Search for the cell housing the specified text and yield its [X, Y] center coordinate. 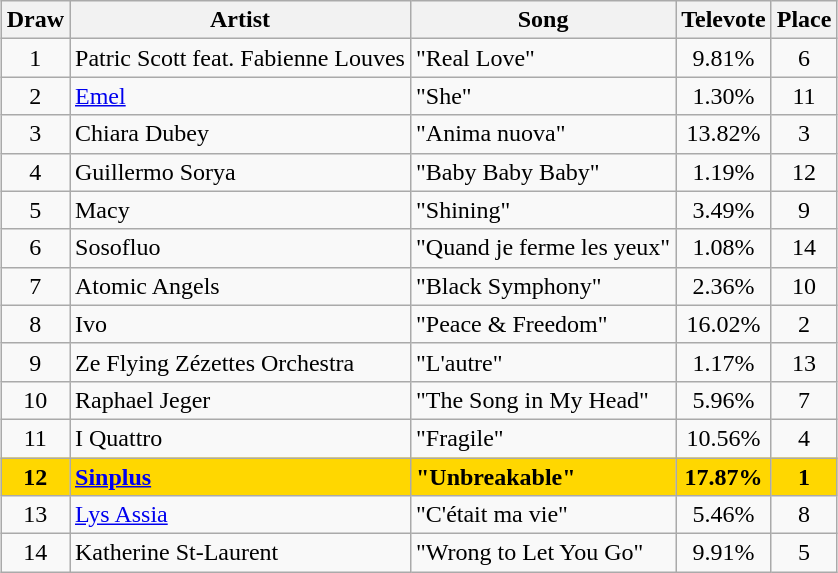
"Anima nuova" [542, 134]
9.81% [724, 58]
13.82% [724, 134]
"Wrong to Let You Go" [542, 553]
Atomic Angels [240, 286]
Patric Scott feat. Fabienne Louves [240, 58]
Song [542, 20]
"Shining" [542, 210]
Macy [240, 210]
Sosofluo [240, 248]
"Quand je ferme les yeux" [542, 248]
Katherine St-Laurent [240, 553]
16.02% [724, 324]
"Black Symphony" [542, 286]
10.56% [724, 438]
Televote [724, 20]
Place [804, 20]
2.36% [724, 286]
"C'était ma vie" [542, 515]
"Fragile" [542, 438]
Sinplus [240, 477]
"L'autre" [542, 362]
9.91% [724, 553]
1.30% [724, 96]
"She" [542, 96]
Ze Flying Zézettes Orchestra [240, 362]
Emel [240, 96]
17.87% [724, 477]
3.49% [724, 210]
I Quattro [240, 438]
1.08% [724, 248]
"Real Love" [542, 58]
5.96% [724, 400]
Guillermo Sorya [240, 172]
"The Song in My Head" [542, 400]
"Peace & Freedom" [542, 324]
Artist [240, 20]
Chiara Dubey [240, 134]
1.17% [724, 362]
1.19% [724, 172]
"Baby Baby Baby" [542, 172]
Ivo [240, 324]
5.46% [724, 515]
Draw [35, 20]
Raphael Jeger [240, 400]
Lys Assia [240, 515]
"Unbreakable" [542, 477]
